Detect which cell encompasses the target text, then output its [x, y] center coordinate. 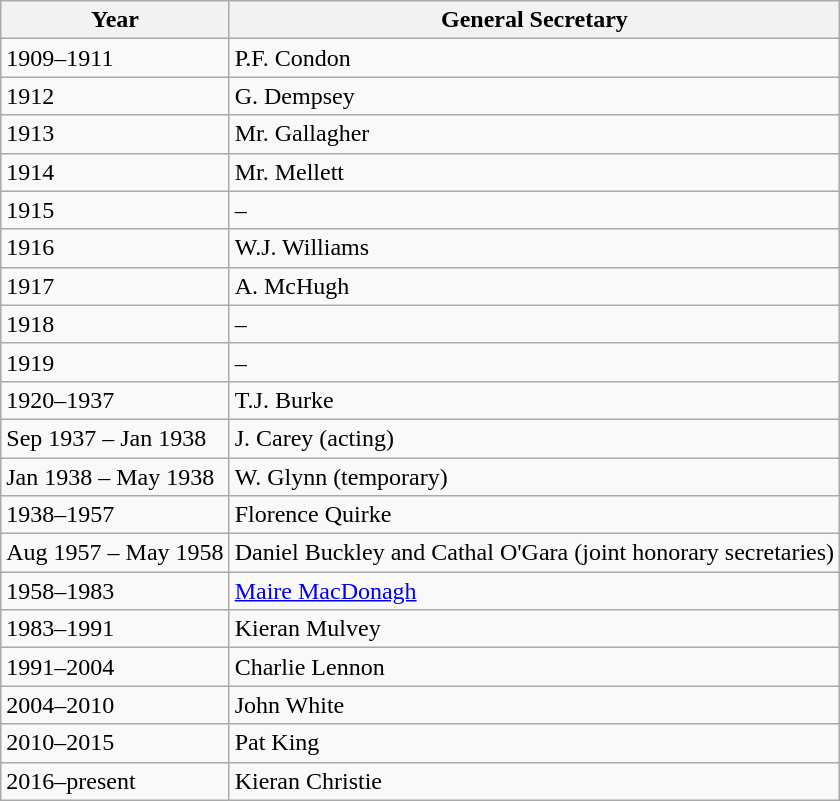
1983–1991 [115, 629]
1916 [115, 248]
Maire MacDonagh [534, 591]
Kieran Mulvey [534, 629]
1912 [115, 96]
Daniel Buckley and Cathal O'Gara (joint honorary secretaries) [534, 553]
Year [115, 20]
Pat King [534, 743]
G. Dempsey [534, 96]
Charlie Lennon [534, 667]
P.F. Condon [534, 58]
2010–2015 [115, 743]
1938–1957 [115, 515]
Florence Quirke [534, 515]
1920–1937 [115, 400]
1958–1983 [115, 591]
W. Glynn (temporary) [534, 477]
2016–present [115, 781]
Aug 1957 – May 1958 [115, 553]
A. McHugh [534, 286]
J. Carey (acting) [534, 438]
1918 [115, 324]
1915 [115, 210]
Sep 1937 – Jan 1938 [115, 438]
General Secretary [534, 20]
W.J. Williams [534, 248]
Mr. Gallagher [534, 134]
Kieran Christie [534, 781]
John White [534, 705]
1919 [115, 362]
Jan 1938 – May 1938 [115, 477]
Mr. Mellett [534, 172]
T.J. Burke [534, 400]
1991–2004 [115, 667]
1909–1911 [115, 58]
1917 [115, 286]
2004–2010 [115, 705]
1914 [115, 172]
1913 [115, 134]
